Scan for the cell matching the given text and deliver its [X, Y] coordinate at center. 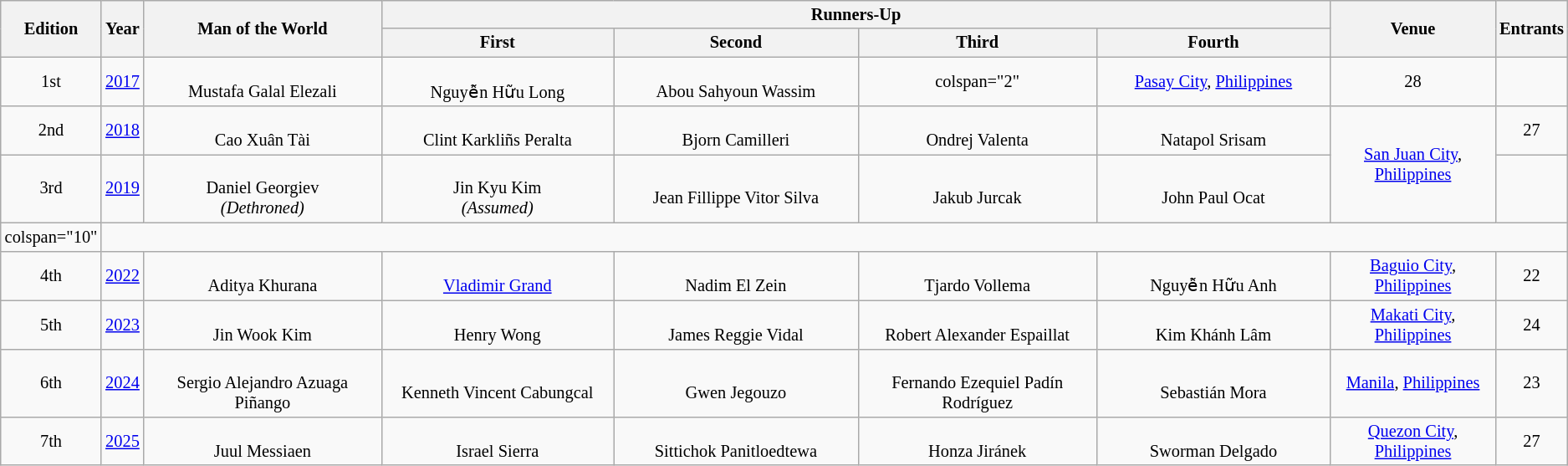
Jean Fillippe Vitor Silva [736, 188]
John Paul Ocat [1213, 188]
Jin Wook Kim [263, 325]
1st [51, 82]
Baguio City, Philippines [1413, 276]
colspan="10" [51, 237]
Bjorn Camilleri [736, 131]
Jin Kyu Kim(Assumed) [497, 188]
colspan="2" [977, 82]
James Reggie Vidal [736, 325]
Pasay City, Philippines [1213, 82]
Robert Alexander Espaillat [977, 325]
2024 [122, 383]
2023 [122, 325]
Kim Khánh Lâm [1213, 325]
Third [977, 43]
28 [1413, 82]
Natapol Srisam [1213, 131]
2025 [122, 441]
Aditya Khurana [263, 276]
Cao Xuân Tài [263, 131]
2019 [122, 188]
Kenneth Vincent Cabungcal [497, 383]
Sittichok Panitloedtewa [736, 441]
Quezon City, Philippines [1413, 441]
Gwen Jegouzo [736, 383]
2022 [122, 276]
23 [1532, 383]
Israel Sierra [497, 441]
Ondrej Valenta [977, 131]
Sergio Alejandro Azuaga Piñango [263, 383]
Daniel Georgiev(Dethroned) [263, 188]
2018 [122, 131]
Sebastián Mora [1213, 383]
Venue [1413, 28]
22 [1532, 276]
San Juan City, Philippines [1413, 164]
Honza Jiránek [977, 441]
24 [1532, 325]
Entrants [1532, 28]
Clint Karkliñs Peralta [497, 131]
Abou Sahyoun Wassim [736, 82]
4th [51, 276]
Juul Messiaen [263, 441]
Fernando Ezequiel Padín Rodríguez [977, 383]
Makati City, Philippines [1413, 325]
Manila, Philippines [1413, 383]
Runners-Up [856, 14]
Fourth [1213, 43]
Henry Wong [497, 325]
First [497, 43]
5th [51, 325]
Nguyễn Hữu Long [497, 82]
Nguyễn Hữu Anh [1213, 276]
Tjardo Vollema [977, 276]
Second [736, 43]
2017 [122, 82]
Man of the World [263, 28]
Sworman Delgado [1213, 441]
Vladimir Grand [497, 276]
3rd [51, 188]
Year [122, 28]
Nadim El Zein [736, 276]
6th [51, 383]
Mustafa Galal Elezali [263, 82]
2nd [51, 131]
7th [51, 441]
Jakub Jurcak [977, 188]
Edition [51, 28]
